From the cell containing the given text, extract its center point as [X, Y] coordinate. 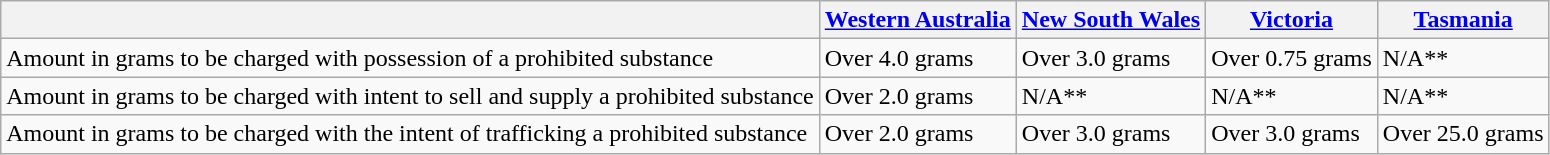
Over 4.0 grams [918, 58]
Amount in grams to be charged with the intent of trafficking a prohibited substance [410, 134]
Amount in grams to be charged with intent to sell and supply a prohibited substance [410, 96]
Western Australia [918, 20]
Over 0.75 grams [1292, 58]
Victoria [1292, 20]
Tasmania [1463, 20]
Over 25.0 grams [1463, 134]
Amount in grams to be charged with possession of a prohibited substance [410, 58]
New South Wales [1110, 20]
